For the text-containing cell, return its midpoint in (x, y) coordinate format. 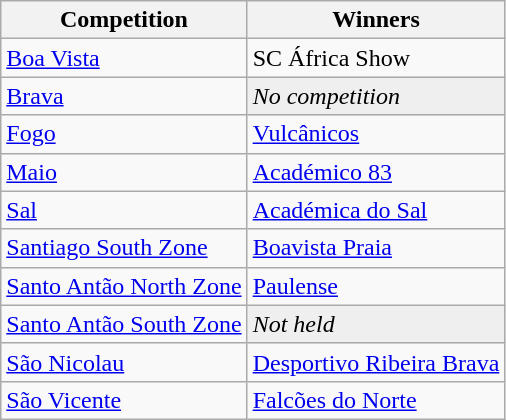
São Vicente (124, 400)
Fogo (124, 134)
Not held (376, 324)
Competition (124, 20)
Boavista Praia (376, 248)
Académico 83 (376, 172)
Boa Vista (124, 58)
Maio (124, 172)
Paulense (376, 286)
Santo Antão South Zone (124, 324)
Brava (124, 96)
Santo Antão North Zone (124, 286)
Santiago South Zone (124, 248)
No competition (376, 96)
Académica do Sal (376, 210)
São Nicolau (124, 362)
Falcões do Norte (376, 400)
Winners (376, 20)
Desportivo Ribeira Brava (376, 362)
Vulcânicos (376, 134)
SC África Show (376, 58)
Sal (124, 210)
